Search for the cell housing the specified text and yield its (x, y) center coordinate. 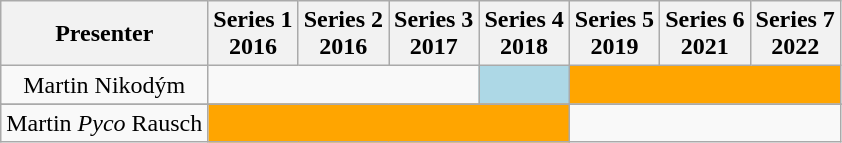
Series 12016 (253, 34)
Presenter (104, 34)
Martin Nikodým (104, 85)
Series 72022 (795, 34)
Series 22016 (343, 34)
Series 42018 (524, 34)
Series 62021 (705, 34)
Series 32017 (434, 34)
Series 52019 (614, 34)
Martin Pyco Rausch (104, 123)
